Find where the given text appears and provide that cell's center as (x, y) coordinate. 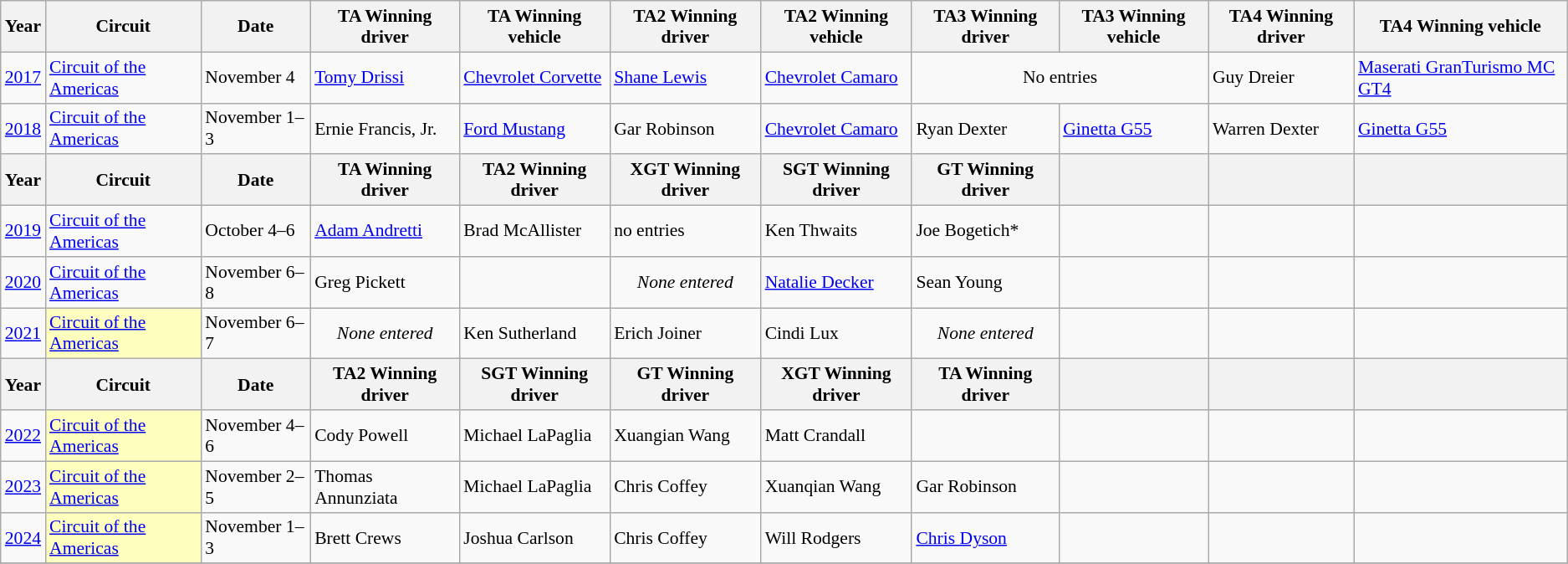
2024 (23, 537)
TA3 Winning driver (985, 27)
October 4–6 (256, 231)
2021 (23, 333)
Maserati GranTurismo MC GT4 (1460, 77)
TA3 Winning vehicle (1134, 27)
TA4 Winning vehicle (1460, 27)
Greg Pickett (385, 283)
November 2–5 (256, 487)
Chevrolet Corvette (534, 77)
Ford Mustang (534, 129)
TA4 Winning driver (1281, 27)
November 6–8 (256, 283)
2017 (23, 77)
no entries (685, 231)
2020 (23, 283)
Natalie Decker (836, 283)
TA Winning vehicle (534, 27)
Ken Sutherland (534, 333)
2022 (23, 435)
Ernie Francis, Jr. (385, 129)
2019 (23, 231)
Joe Bogetich* (985, 231)
Ryan Dexter (985, 129)
Ken Thwaits (836, 231)
Erich Joiner (685, 333)
Xuanqian Wang (836, 487)
Will Rodgers (836, 537)
Joshua Carlson (534, 537)
TA2 Winning vehicle (836, 27)
No entries (1060, 77)
2018 (23, 129)
Cindi Lux (836, 333)
2023 (23, 487)
Thomas Annunziata (385, 487)
Brett Crews (385, 537)
Xuangian Wang (685, 435)
Chris Dyson (985, 537)
Tomy Drissi (385, 77)
November 6–7 (256, 333)
Brad McAllister (534, 231)
Guy Dreier (1281, 77)
Sean Young (985, 283)
Cody Powell (385, 435)
Shane Lewis (685, 77)
November 4 (256, 77)
Matt Crandall (836, 435)
Warren Dexter (1281, 129)
Adam Andretti (385, 231)
November 4–6 (256, 435)
